Scan for the cell matching the given text and deliver its [X, Y] coordinate at center. 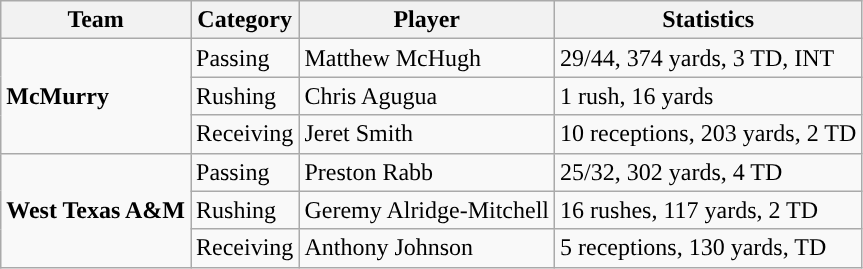
25/32, 302 yards, 4 TD [708, 172]
Statistics [708, 20]
16 rushes, 117 yards, 2 TD [708, 210]
West Texas A&M [96, 210]
McMurry [96, 96]
Anthony Johnson [427, 248]
Jeret Smith [427, 134]
29/44, 374 yards, 3 TD, INT [708, 58]
Category [244, 20]
Chris Agugua [427, 96]
1 rush, 16 yards [708, 96]
Geremy Alridge-Mitchell [427, 210]
5 receptions, 130 yards, TD [708, 248]
Matthew McHugh [427, 58]
Team [96, 20]
Preston Rabb [427, 172]
10 receptions, 203 yards, 2 TD [708, 134]
Player [427, 20]
